Search for the cell housing the specified text and yield its (X, Y) center coordinate. 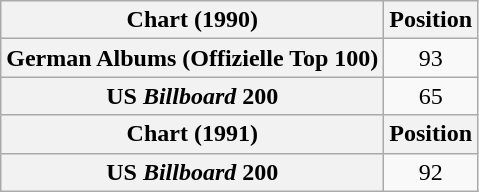
65 (431, 96)
92 (431, 172)
Chart (1991) (192, 134)
Chart (1990) (192, 20)
93 (431, 58)
German Albums (Offizielle Top 100) (192, 58)
